Capture the cell that displays the provided text and extract its [x, y] central coordinate. 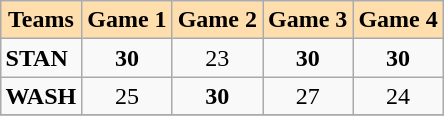
25 [127, 96]
STAN [41, 58]
27 [307, 96]
WASH [41, 96]
23 [217, 58]
Game 2 [217, 20]
Game 3 [307, 20]
24 [398, 96]
Game 4 [398, 20]
Game 1 [127, 20]
Teams [41, 20]
